Capture the cell that displays the provided text and extract its [x, y] central coordinate. 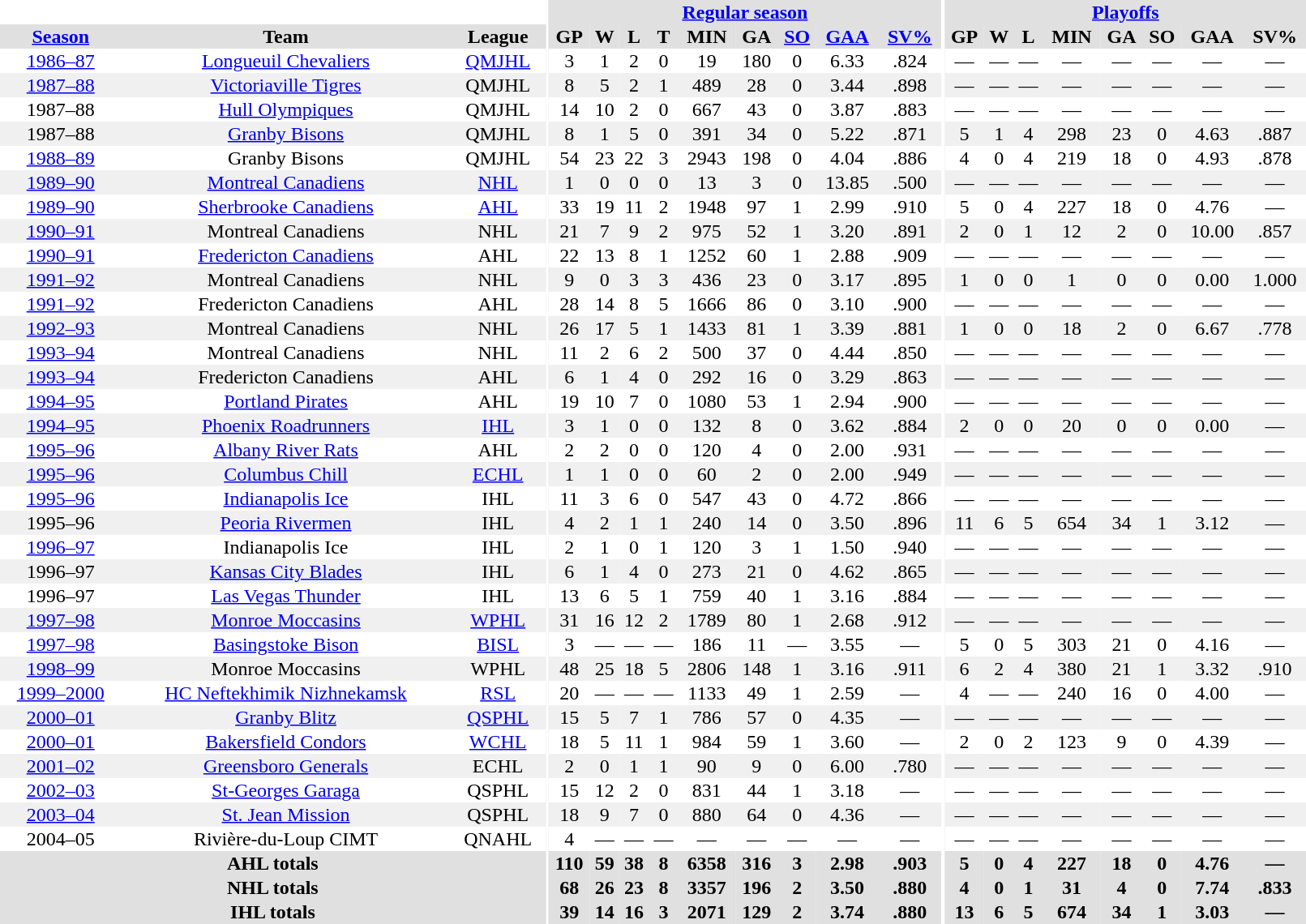
196 [756, 888]
831 [707, 790]
3.62 [848, 426]
.940 [910, 547]
.898 [910, 85]
6.33 [848, 61]
37 [756, 353]
Sherbrooke Canadiens [285, 207]
Albany River Rats [285, 450]
1999–2000 [60, 693]
2002–03 [60, 790]
.931 [910, 450]
759 [707, 596]
68 [569, 888]
1789 [707, 620]
3.03 [1213, 912]
2001–02 [60, 766]
38 [634, 863]
4.04 [848, 158]
5.22 [848, 134]
4.62 [848, 571]
Longueuil Chevaliers [285, 61]
.896 [910, 523]
.871 [910, 134]
3.20 [848, 231]
.891 [910, 231]
380 [1072, 669]
2.88 [848, 255]
148 [756, 669]
57 [756, 717]
186 [707, 644]
3.87 [848, 109]
44 [756, 790]
Victoriaville Tigres [285, 85]
1986–87 [60, 61]
Phoenix Roadrunners [285, 426]
.903 [910, 863]
49 [756, 693]
984 [707, 742]
292 [707, 377]
489 [707, 85]
3.17 [848, 280]
.883 [910, 109]
273 [707, 571]
1992–93 [60, 328]
64 [756, 815]
League [498, 36]
81 [756, 328]
4.36 [848, 815]
39 [569, 912]
4.44 [848, 353]
40 [756, 596]
Kansas City Blades [285, 571]
6.67 [1213, 328]
.910 [910, 207]
4.16 [1213, 644]
97 [756, 207]
53 [756, 401]
316 [756, 863]
219 [1072, 158]
3.32 [1213, 669]
.949 [910, 474]
975 [707, 231]
Playoffs [1125, 12]
2071 [707, 912]
4.93 [1213, 158]
WCHL [498, 742]
.865 [910, 571]
80 [756, 620]
Peoria Rivermen [285, 523]
.850 [910, 353]
1988–89 [60, 158]
1998–99 [60, 669]
RSL [498, 693]
7.74 [1213, 888]
3.60 [848, 742]
132 [707, 426]
786 [707, 717]
298 [1072, 134]
BISL [498, 644]
3.39 [848, 328]
667 [707, 109]
4.39 [1213, 742]
3.74 [848, 912]
123 [1072, 742]
HC Neftekhimik Nizhnekamsk [285, 693]
Columbus Chill [285, 474]
17 [605, 328]
6358 [707, 863]
Team [285, 36]
1433 [707, 328]
2.94 [848, 401]
6.00 [848, 766]
Regular season [745, 12]
54 [569, 158]
2806 [707, 669]
1252 [707, 255]
4.35 [848, 717]
4.72 [848, 498]
Portland Pirates [285, 401]
2.68 [848, 620]
2004–05 [60, 839]
Las Vegas Thunder [285, 596]
NHL totals [272, 888]
Hull Olympiques [285, 109]
St-Georges Garaga [285, 790]
391 [707, 134]
.780 [910, 766]
Greensboro Generals [285, 766]
.881 [910, 328]
90 [707, 766]
Bakersfield Condors [285, 742]
.909 [910, 255]
198 [756, 158]
880 [707, 815]
.824 [910, 61]
.895 [910, 280]
13.85 [848, 182]
86 [756, 304]
.866 [910, 498]
3.18 [848, 790]
547 [707, 498]
4.00 [1213, 693]
Rivière-du-Loup CIMT [285, 839]
2943 [707, 158]
2.99 [848, 207]
1080 [707, 401]
QNAHL [498, 839]
.886 [910, 158]
2003–04 [60, 815]
654 [1072, 523]
3.10 [848, 304]
4.63 [1213, 134]
25 [605, 669]
AHL totals [272, 863]
1666 [707, 304]
303 [1072, 644]
110 [569, 863]
52 [756, 231]
10.00 [1213, 231]
48 [569, 669]
St. Jean Mission [285, 815]
.911 [910, 669]
500 [707, 353]
.500 [910, 182]
.863 [910, 377]
2.98 [848, 863]
SV% [910, 36]
Basingstoke Bison [285, 644]
1133 [707, 693]
T [663, 36]
436 [707, 280]
3357 [707, 888]
3.12 [1213, 523]
3.29 [848, 377]
674 [1072, 912]
.912 [910, 620]
129 [756, 912]
33 [569, 207]
1.50 [848, 547]
IHL totals [272, 912]
3.44 [848, 85]
3.55 [848, 644]
Season [60, 36]
2.59 [848, 693]
180 [756, 61]
Granby Blitz [285, 717]
1948 [707, 207]
